Find where the given text appears and provide that cell's center as (x, y) coordinate. 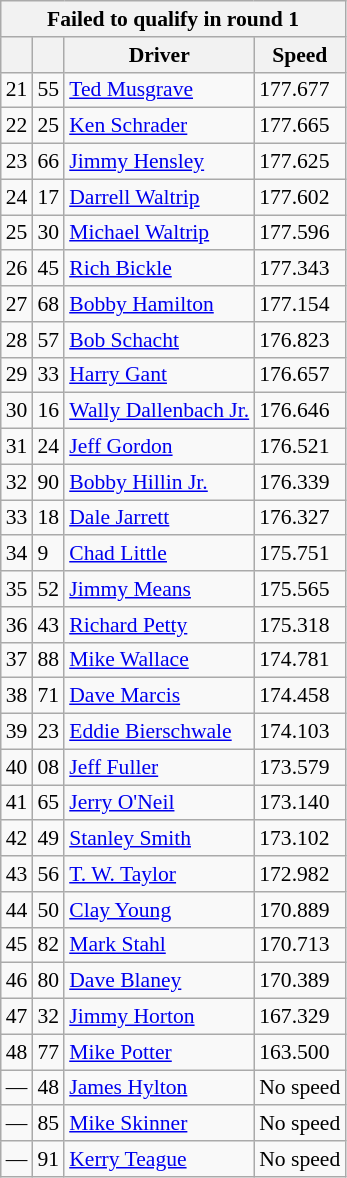
Clay Young (159, 910)
170.713 (300, 945)
Bobby Hamilton (159, 304)
34 (17, 554)
176.521 (300, 447)
Speed (300, 55)
177.602 (300, 197)
172.982 (300, 874)
177.343 (300, 269)
80 (48, 981)
42 (17, 839)
Eddie Bierschwale (159, 732)
Mike Potter (159, 1052)
77 (48, 1052)
Jimmy Horton (159, 1017)
176.823 (300, 340)
Ken Schrader (159, 126)
37 (17, 660)
Mark Stahl (159, 945)
Kerry Teague (159, 1159)
90 (48, 482)
39 (17, 732)
40 (17, 767)
50 (48, 910)
65 (48, 803)
55 (48, 90)
Rich Bickle (159, 269)
Harry Gant (159, 375)
James Hylton (159, 1088)
36 (17, 625)
88 (48, 660)
Jimmy Means (159, 589)
18 (48, 518)
08 (48, 767)
176.339 (300, 482)
176.646 (300, 411)
Mike Wallace (159, 660)
174.103 (300, 732)
Dave Marcis (159, 696)
35 (17, 589)
Failed to qualify in round 1 (174, 19)
46 (17, 981)
Jeff Gordon (159, 447)
173.102 (300, 839)
26 (17, 269)
21 (17, 90)
163.500 (300, 1052)
57 (48, 340)
177.625 (300, 162)
175.318 (300, 625)
56 (48, 874)
28 (17, 340)
47 (17, 1017)
71 (48, 696)
66 (48, 162)
Chad Little (159, 554)
177.665 (300, 126)
16 (48, 411)
29 (17, 375)
9 (48, 554)
167.329 (300, 1017)
175.565 (300, 589)
Jimmy Hensley (159, 162)
Mike Skinner (159, 1124)
174.781 (300, 660)
49 (48, 839)
52 (48, 589)
82 (48, 945)
68 (48, 304)
31 (17, 447)
Ted Musgrave (159, 90)
174.458 (300, 696)
173.140 (300, 803)
Stanley Smith (159, 839)
38 (17, 696)
22 (17, 126)
91 (48, 1159)
176.327 (300, 518)
44 (17, 910)
Dale Jarrett (159, 518)
Bobby Hillin Jr. (159, 482)
27 (17, 304)
170.889 (300, 910)
Driver (159, 55)
Jerry O'Neil (159, 803)
177.596 (300, 233)
Richard Petty (159, 625)
Michael Waltrip (159, 233)
176.657 (300, 375)
85 (48, 1124)
Darrell Waltrip (159, 197)
17 (48, 197)
41 (17, 803)
Jeff Fuller (159, 767)
173.579 (300, 767)
Dave Blaney (159, 981)
175.751 (300, 554)
177.677 (300, 90)
Bob Schacht (159, 340)
Wally Dallenbach Jr. (159, 411)
T. W. Taylor (159, 874)
177.154 (300, 304)
170.389 (300, 981)
